For the text-containing cell, return its midpoint in (X, Y) coordinate format. 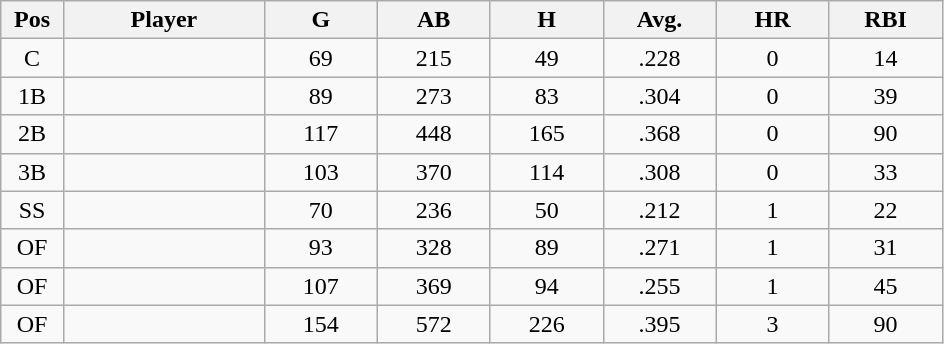
.304 (660, 96)
93 (320, 248)
1B (32, 96)
328 (434, 248)
.255 (660, 286)
33 (886, 172)
HR (772, 20)
94 (546, 286)
14 (886, 58)
22 (886, 210)
.368 (660, 134)
370 (434, 172)
103 (320, 172)
.228 (660, 58)
Pos (32, 20)
215 (434, 58)
70 (320, 210)
83 (546, 96)
273 (434, 96)
226 (546, 324)
154 (320, 324)
69 (320, 58)
.308 (660, 172)
572 (434, 324)
39 (886, 96)
RBI (886, 20)
45 (886, 286)
3 (772, 324)
107 (320, 286)
3B (32, 172)
G (320, 20)
165 (546, 134)
50 (546, 210)
.395 (660, 324)
114 (546, 172)
.271 (660, 248)
Avg. (660, 20)
236 (434, 210)
49 (546, 58)
SS (32, 210)
31 (886, 248)
117 (320, 134)
Player (164, 20)
369 (434, 286)
2B (32, 134)
H (546, 20)
AB (434, 20)
.212 (660, 210)
448 (434, 134)
C (32, 58)
